Find where the given text appears and provide that cell's center as (X, Y) coordinate. 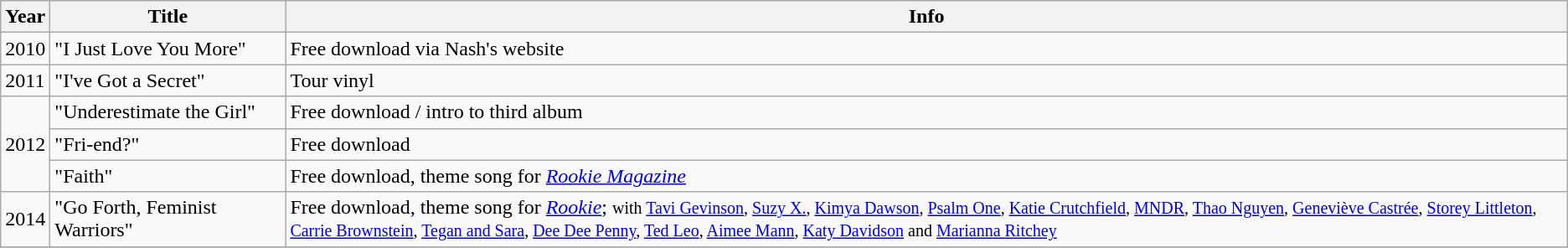
"Fri-end?" (168, 144)
Info (926, 17)
Free download via Nash's website (926, 49)
Title (168, 17)
Tour vinyl (926, 80)
"I Just Love You More" (168, 49)
"Faith" (168, 176)
Free download / intro to third album (926, 112)
"Go Forth, Feminist Warriors" (168, 220)
2014 (25, 220)
2010 (25, 49)
2011 (25, 80)
"Underestimate the Girl" (168, 112)
Free download (926, 144)
Free download, theme song for Rookie Magazine (926, 176)
2012 (25, 144)
"I've Got a Secret" (168, 80)
Year (25, 17)
